From the cell containing the given text, extract its center point as (x, y) coordinate. 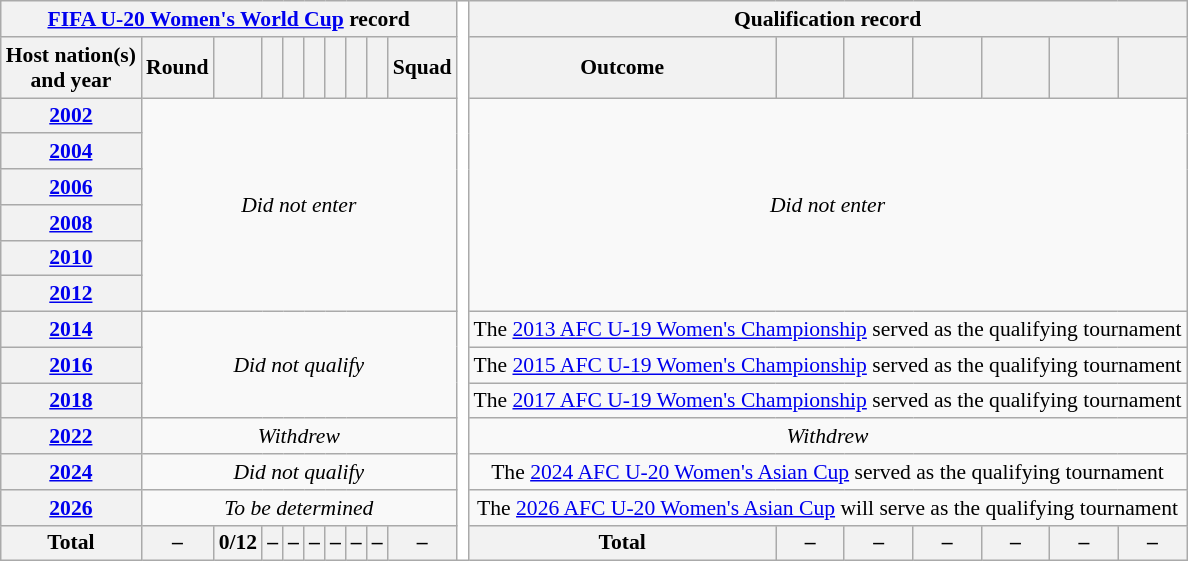
The 2013 AFC U-19 Women's Championship served as the qualifying tournament (827, 330)
2010 (71, 258)
The 2024 AFC U-20 Women's Asian Cup served as the qualifying tournament (827, 472)
2006 (71, 187)
The 2026 AFC U-20 Women's Asian Cup will serve as the qualifying tournament (827, 508)
Round (178, 68)
2014 (71, 330)
2004 (71, 152)
2024 (71, 472)
2022 (71, 437)
Outcome (622, 68)
2016 (71, 365)
Qualification record (827, 19)
2018 (71, 401)
2008 (71, 223)
2002 (71, 116)
Host nation(s)and year (71, 68)
The 2017 AFC U-19 Women's Championship served as the qualifying tournament (827, 401)
2026 (71, 508)
FIFA U-20 Women's World Cup record (229, 19)
To be determined (299, 508)
The 2015 AFC U-19 Women's Championship served as the qualifying tournament (827, 365)
2012 (71, 294)
0/12 (238, 543)
Squad (422, 68)
